Pinpoint the cell where the given text exists, returning its [x, y] midpoint coordinate. 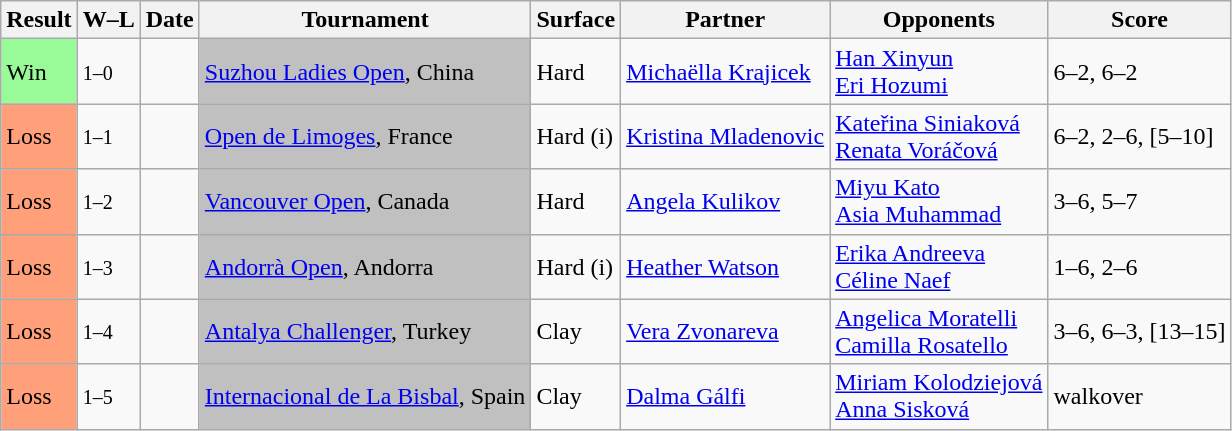
Kristina Mladenovic [726, 136]
Han Xinyun Eri Hozumi [939, 72]
Andorrà Open, Andorra [365, 266]
Vancouver Open, Canada [365, 202]
1–4 [108, 332]
Heather Watson [726, 266]
6–2, 2–6, [5–10] [1140, 136]
Tournament [365, 20]
1–1 [108, 136]
Score [1140, 20]
Angela Kulikov [726, 202]
Erika Andreeva Céline Naef [939, 266]
Partner [726, 20]
Vera Zvonareva [726, 332]
1–2 [108, 202]
Suzhou Ladies Open, China [365, 72]
Internacional de La Bisbal, Spain [365, 396]
Surface [576, 20]
Open de Limoges, France [365, 136]
Dalma Gálfi [726, 396]
1–5 [108, 396]
Michaëlla Krajicek [726, 72]
3–6, 5–7 [1140, 202]
Miriam Kolodziejová Anna Sisková [939, 396]
Miyu Kato Asia Muhammad [939, 202]
1–6, 2–6 [1140, 266]
Win [39, 72]
1–3 [108, 266]
6–2, 6–2 [1140, 72]
Angelica Moratelli Camilla Rosatello [939, 332]
Opponents [939, 20]
Date [170, 20]
1–0 [108, 72]
3–6, 6–3, [13–15] [1140, 332]
walkover [1140, 396]
Antalya Challenger, Turkey [365, 332]
Result [39, 20]
W–L [108, 20]
Kateřina Siniaková Renata Voráčová [939, 136]
